Output the [x, y] coordinate of the center of the cell containing the given text.  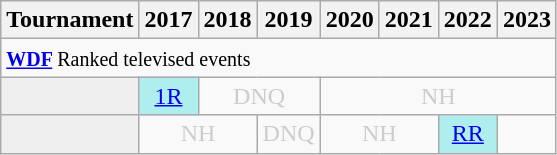
Tournament [70, 20]
2022 [468, 20]
2021 [408, 20]
2019 [288, 20]
2023 [526, 20]
RR [468, 134]
2017 [168, 20]
1R [168, 96]
2020 [350, 20]
2018 [228, 20]
WDF Ranked televised events [279, 58]
